Return [x, y] of the center of cell containing provided text 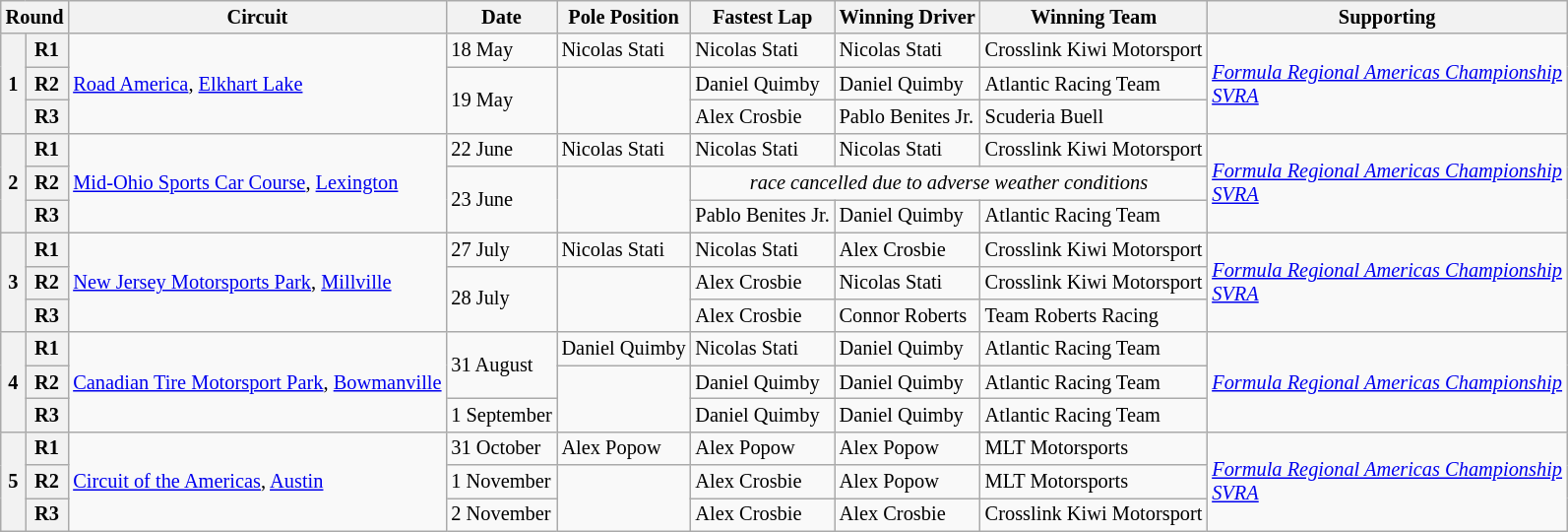
Formula Regional Americas Championship [1387, 382]
31 August [501, 365]
4 [14, 382]
Pole Position [624, 17]
New Jersey Motorsports Park, Millville [257, 282]
Canadian Tire Motorsport Park, Bowmanville [257, 382]
31 October [501, 448]
Round [35, 17]
5 [14, 481]
2 [14, 183]
28 July [501, 299]
Mid-Ohio Sports Car Course, Lexington [257, 183]
Winning Driver [908, 17]
Date [501, 17]
Road America, Elkhart Lake [257, 83]
Circuit [257, 17]
Fastest Lap [763, 17]
3 [14, 282]
1 [14, 83]
race cancelled due to adverse weather conditions [949, 183]
Circuit of the Americas, Austin [257, 481]
Connor Roberts [908, 315]
2 November [501, 514]
Supporting [1387, 17]
27 July [501, 249]
Winning Team [1095, 17]
18 May [501, 50]
1 September [501, 415]
Team Roberts Racing [1095, 315]
22 June [501, 150]
1 November [501, 482]
Scuderia Buell [1095, 116]
19 May [501, 100]
23 June [501, 199]
